Identify which cell holds the provided text, then report its [x, y] central coordinate. 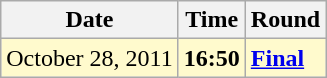
Round [285, 20]
Final [285, 58]
16:50 [212, 58]
October 28, 2011 [90, 58]
Date [90, 20]
Time [212, 20]
